From the cell containing the given text, extract its center point as (x, y) coordinate. 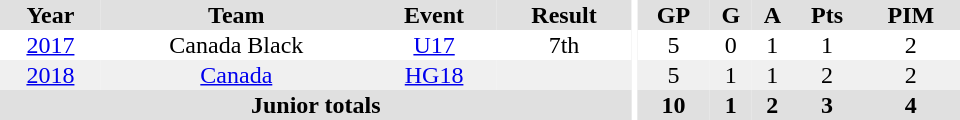
0 (730, 45)
7th (564, 45)
Junior totals (316, 105)
GP (674, 15)
Event (434, 15)
Result (564, 15)
2018 (50, 75)
G (730, 15)
HG18 (434, 75)
A (772, 15)
4 (911, 105)
Year (50, 15)
3 (826, 105)
Canada (236, 75)
Canada Black (236, 45)
Pts (826, 15)
U17 (434, 45)
10 (674, 105)
Team (236, 15)
PIM (911, 15)
2017 (50, 45)
